Provide the [X, Y] coordinate of the cell's center where the given text is located.  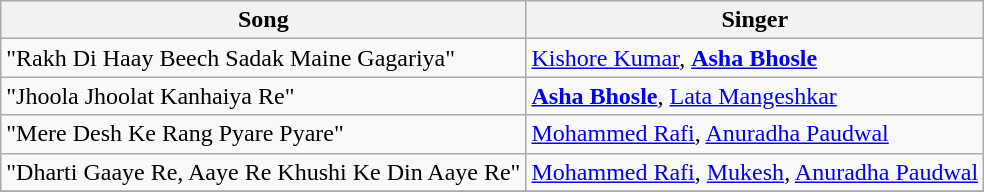
Kishore Kumar, Asha Bhosle [755, 58]
Asha Bhosle, Lata Mangeshkar [755, 96]
Singer [755, 20]
"Mere Desh Ke Rang Pyare Pyare" [264, 134]
"Jhoola Jhoolat Kanhaiya Re" [264, 96]
"Rakh Di Haay Beech Sadak Maine Gagariya" [264, 58]
Song [264, 20]
Mohammed Rafi, Mukesh, Anuradha Paudwal [755, 172]
Mohammed Rafi, Anuradha Paudwal [755, 134]
"Dharti Gaaye Re, Aaye Re Khushi Ke Din Aaye Re" [264, 172]
